Identify which cell holds the provided text, then report its (X, Y) central coordinate. 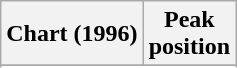
Chart (1996) (72, 34)
Peakposition (189, 34)
